For the text-containing cell, return its midpoint in [x, y] coordinate format. 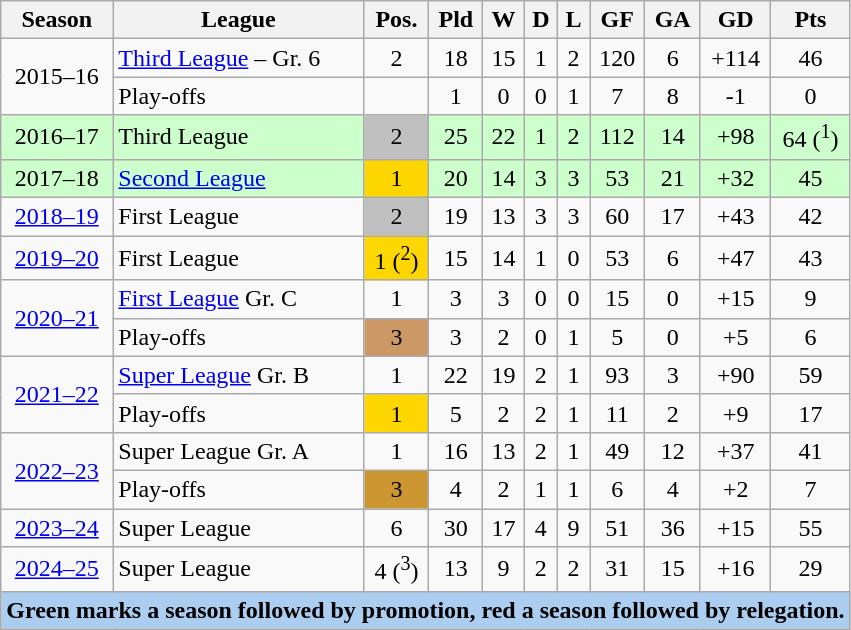
GF [618, 20]
Season [57, 20]
2021–22 [57, 394]
20 [456, 178]
2016–17 [57, 138]
2020–21 [57, 318]
+9 [735, 413]
11 [618, 413]
43 [810, 258]
Super League Gr. A [238, 451]
29 [810, 570]
Pld [456, 20]
8 [672, 96]
Third League [238, 138]
36 [672, 528]
2024–25 [57, 570]
60 [618, 217]
+37 [735, 451]
25 [456, 138]
12 [672, 451]
2019–20 [57, 258]
49 [618, 451]
2015–16 [57, 77]
120 [618, 58]
GD [735, 20]
Third League – Gr. 6 [238, 58]
W [504, 20]
31 [618, 570]
GA [672, 20]
Pts [810, 20]
21 [672, 178]
4 (3) [396, 570]
+90 [735, 375]
55 [810, 528]
Pos. [396, 20]
Green marks a season followed by promotion, red a season followed by relegation. [426, 610]
Super League Gr. B [238, 375]
51 [618, 528]
46 [810, 58]
+16 [735, 570]
League [238, 20]
2023–24 [57, 528]
+43 [735, 217]
+114 [735, 58]
2022–23 [57, 470]
16 [456, 451]
30 [456, 528]
42 [810, 217]
D [540, 20]
First League Gr. C [238, 299]
1 (2) [396, 258]
+32 [735, 178]
64 (1) [810, 138]
93 [618, 375]
112 [618, 138]
2017–18 [57, 178]
+5 [735, 337]
18 [456, 58]
+2 [735, 489]
59 [810, 375]
+98 [735, 138]
45 [810, 178]
-1 [735, 96]
L [574, 20]
Second League [238, 178]
41 [810, 451]
2018–19 [57, 217]
+47 [735, 258]
